From the cell containing the given text, extract its center point as [X, Y] coordinate. 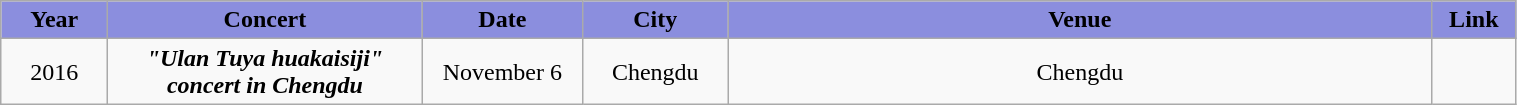
Venue [1080, 20]
Link [1474, 20]
"Ulan Tuya huakaisiji" concert in Chengdu [266, 72]
Concert [266, 20]
2016 [54, 72]
Year [54, 20]
November 6 [502, 72]
City [655, 20]
Date [502, 20]
